Locate the cell with the specified text and output its [x, y] center coordinate. 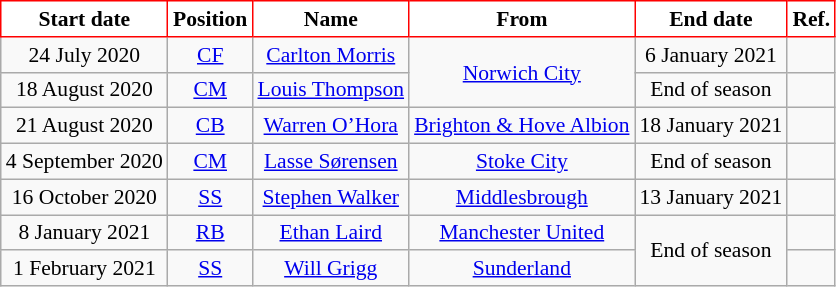
Middlesbrough [522, 197]
Sunderland [522, 269]
4 September 2020 [84, 162]
16 October 2020 [84, 197]
Louis Thompson [330, 90]
Norwich City [522, 72]
CB [210, 126]
21 August 2020 [84, 126]
1 February 2021 [84, 269]
Warren O’Hora [330, 126]
Carlton Morris [330, 55]
24 July 2020 [84, 55]
End date [710, 19]
8 January 2021 [84, 233]
18 January 2021 [710, 126]
Name [330, 19]
Stephen Walker [330, 197]
Ref. [811, 19]
13 January 2021 [710, 197]
Brighton & Hove Albion [522, 126]
Ethan Laird [330, 233]
6 January 2021 [710, 55]
Start date [84, 19]
Will Grigg [330, 269]
From [522, 19]
Stoke City [522, 162]
Lasse Sørensen [330, 162]
CF [210, 55]
RB [210, 233]
Position [210, 19]
18 August 2020 [84, 90]
Manchester United [522, 233]
